Detect which cell encompasses the target text, then output its (X, Y) center coordinate. 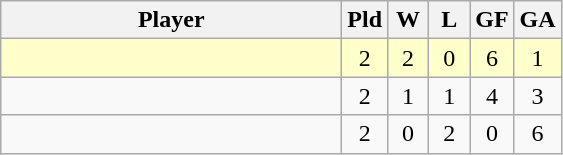
W (408, 20)
GF (492, 20)
4 (492, 96)
GA (538, 20)
3 (538, 96)
Pld (365, 20)
Player (172, 20)
L (450, 20)
